Capture the cell that displays the provided text and extract its (x, y) central coordinate. 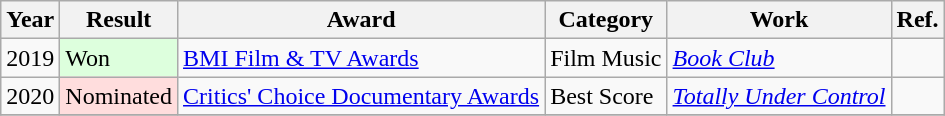
Book Club (779, 58)
Film Music (606, 58)
Nominated (119, 96)
Best Score (606, 96)
2019 (30, 58)
BMI Film & TV Awards (362, 58)
2020 (30, 96)
Critics' Choice Documentary Awards (362, 96)
Award (362, 20)
Year (30, 20)
Result (119, 20)
Won (119, 58)
Category (606, 20)
Ref. (918, 20)
Totally Under Control (779, 96)
Work (779, 20)
